Scan for the cell matching the given text and deliver its (x, y) coordinate at center. 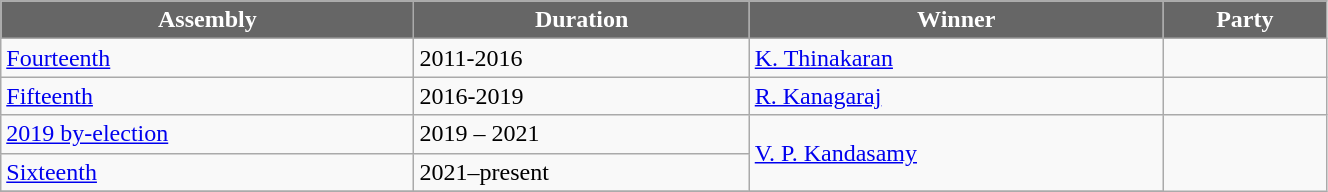
2021–present (582, 172)
V. P. Kandasamy (956, 153)
2011-2016 (582, 58)
Duration (582, 20)
R. Kanagaraj (956, 96)
K. Thinakaran (956, 58)
Fourteenth (208, 58)
2019 – 2021 (582, 134)
Fifteenth (208, 96)
Sixteenth (208, 172)
Winner (956, 20)
2016-2019 (582, 96)
Assembly (208, 20)
Party (1244, 20)
2019 by-election (208, 134)
